Identify which cell holds the provided text, then report its [x, y] central coordinate. 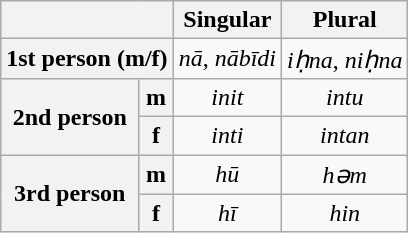
2nd person [70, 116]
intan [345, 135]
həm [345, 174]
hin [345, 213]
intu [345, 97]
1st person (m/f) [87, 59]
nā, nābīdi [227, 59]
Singular [227, 20]
init [227, 97]
Plural [345, 20]
iḥna, niḥna [345, 59]
3rd person [70, 193]
hī [227, 213]
inti [227, 135]
hū [227, 174]
